Return the [x, y] coordinate for the center point of the cell that contains the specified text.  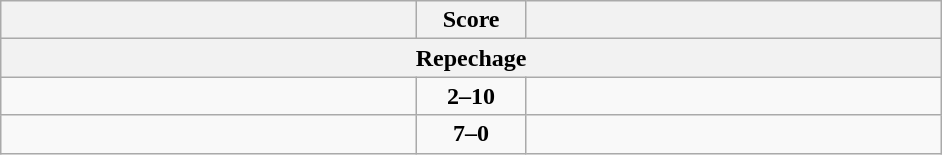
7–0 [472, 134]
Score [472, 20]
2–10 [472, 96]
Repechage [472, 58]
